Return (x, y) of the center of cell containing provided text 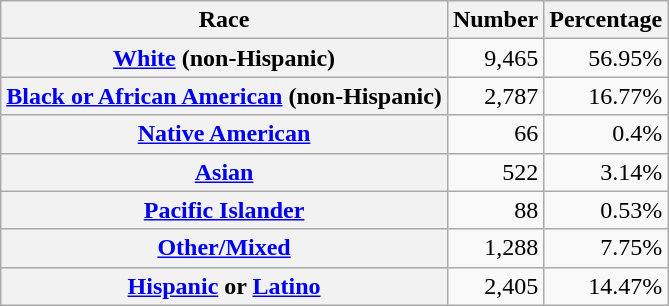
0.53% (606, 210)
Other/Mixed (224, 248)
Pacific Islander (224, 210)
Race (224, 20)
Black or African American (non-Hispanic) (224, 96)
1,288 (495, 248)
0.4% (606, 134)
Percentage (606, 20)
3.14% (606, 172)
White (non-Hispanic) (224, 58)
Asian (224, 172)
7.75% (606, 248)
2,405 (495, 286)
Native American (224, 134)
16.77% (606, 96)
2,787 (495, 96)
88 (495, 210)
66 (495, 134)
Hispanic or Latino (224, 286)
56.95% (606, 58)
522 (495, 172)
14.47% (606, 286)
9,465 (495, 58)
Number (495, 20)
